Return [X, Y] of the center of cell containing provided text 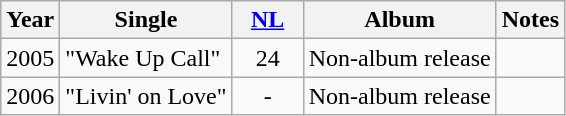
NL [268, 20]
- [268, 96]
2005 [30, 58]
2006 [30, 96]
Single [146, 20]
"Wake Up Call" [146, 58]
"Livin' on Love" [146, 96]
Album [400, 20]
Year [30, 20]
24 [268, 58]
Notes [530, 20]
